Output the (X, Y) coordinate of the center of the cell containing the given text.  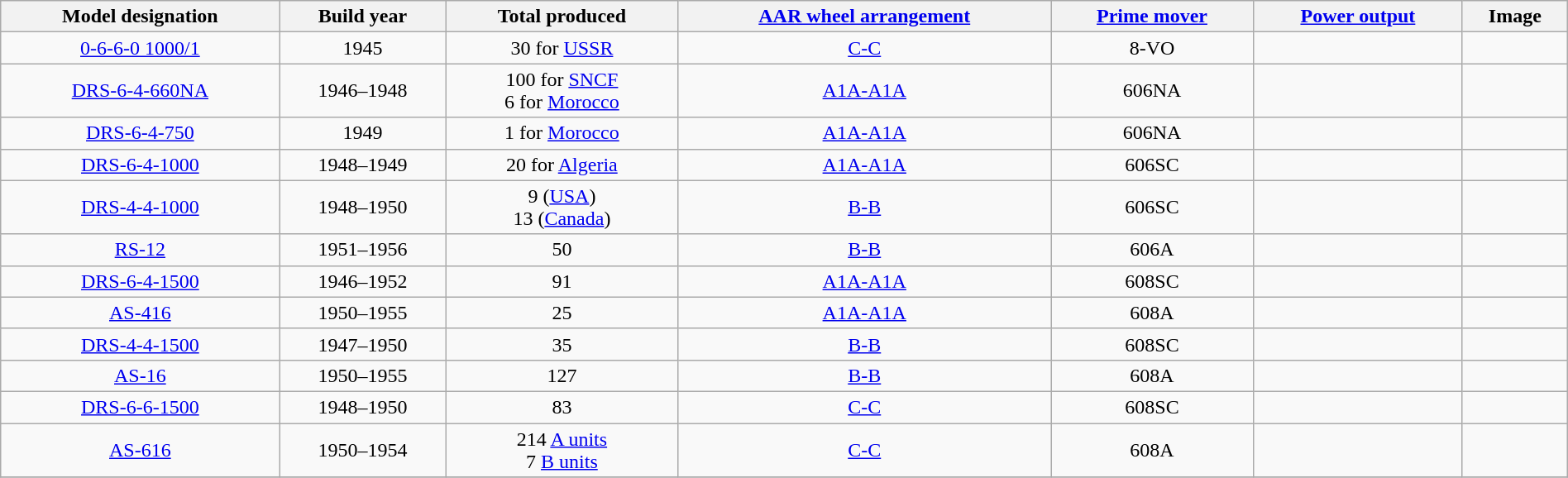
DRS-4-4-1500 (141, 344)
214 A units7 B units (562, 450)
Build year (362, 17)
25 (562, 313)
1947–1950 (362, 344)
Power output (1358, 17)
91 (562, 281)
127 (562, 375)
0-6-6-0 1000/1 (141, 48)
20 for Algeria (562, 165)
Image (1515, 17)
100 for SNCF6 for Morocco (562, 91)
DRS-6-4-1000 (141, 165)
Model designation (141, 17)
DRS-6-6-1500 (141, 407)
DRS-6-4-1500 (141, 281)
Prime mover (1153, 17)
30 for USSR (562, 48)
35 (562, 344)
50 (562, 250)
RS-12 (141, 250)
9 (USA)13 (Canada) (562, 207)
1946–1948 (362, 91)
606A (1153, 250)
AS-16 (141, 375)
1945 (362, 48)
Total produced (562, 17)
1948–1949 (362, 165)
8-VO (1153, 48)
AAR wheel arrangement (865, 17)
1951–1956 (362, 250)
DRS-6-4-750 (141, 133)
1946–1952 (362, 281)
DRS-4-4-1000 (141, 207)
DRS-6-4-660NA (141, 91)
1 for Morocco (562, 133)
1949 (362, 133)
83 (562, 407)
AS-616 (141, 450)
1950–1954 (362, 450)
AS-416 (141, 313)
